From the cell containing the given text, extract its center point as [x, y] coordinate. 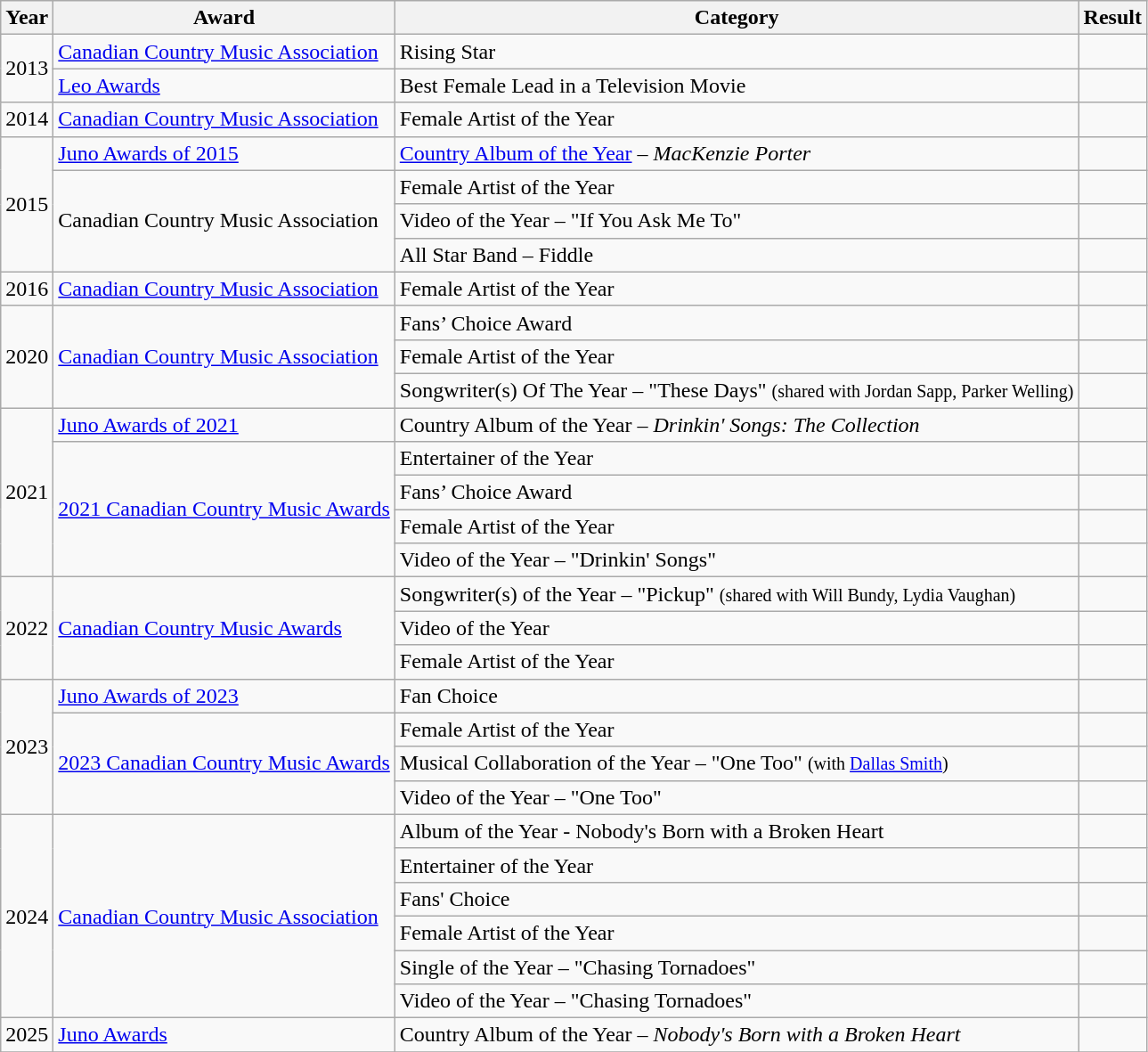
Category [737, 18]
Best Female Lead in a Television Movie [737, 86]
2016 [27, 289]
Leo Awards [224, 86]
2023 [27, 746]
Musical Collaboration of the Year – "One Too" (with Dallas Smith) [737, 763]
Rising Star [737, 52]
Songwriter(s) Of The Year – "These Days" (shared with Jordan Sapp, Parker Welling) [737, 390]
Video of the Year [737, 628]
Year [27, 18]
Video of the Year – "One Too" [737, 797]
2013 [27, 69]
Juno Awards of 2015 [224, 153]
2021 [27, 493]
Juno Awards of 2021 [224, 425]
2022 [27, 628]
Juno Awards [224, 1035]
Songwriter(s) of the Year – "Pickup" (shared with Will Bundy, Lydia Vaughan) [737, 594]
Result [1112, 18]
Fan Choice [737, 696]
Album of the Year - Nobody's Born with a Broken Heart [737, 831]
All Star Band – Fiddle [737, 255]
Video of the Year – "If You Ask Me To" [737, 221]
2025 [27, 1035]
Video of the Year – "Chasing Tornadoes" [737, 1001]
2024 [27, 916]
Video of the Year – "Drinkin' Songs" [737, 560]
2015 [27, 204]
Canadian Country Music Awards [224, 628]
Single of the Year – "Chasing Tornadoes" [737, 966]
2014 [27, 119]
Award [224, 18]
Juno Awards of 2023 [224, 696]
Country Album of the Year – MacKenzie Porter [737, 153]
2020 [27, 356]
2021 Canadian Country Music Awards [224, 510]
Fans' Choice [737, 899]
Country Album of the Year – Nobody's Born with a Broken Heart [737, 1035]
Country Album of the Year – Drinkin' Songs: The Collection [737, 425]
2023 Canadian Country Music Awards [224, 763]
